Detect which cell encompasses the target text, then output its [x, y] center coordinate. 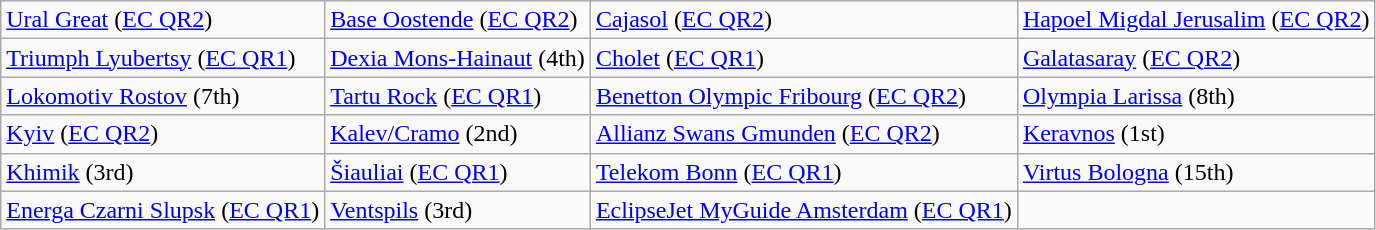
Keravnos (1st) [1196, 134]
Virtus Bologna (15th) [1196, 172]
Šiauliai (EC QR1) [458, 172]
EclipseJet MyGuide Amsterdam (EC QR1) [804, 210]
Ural Great (EC QR2) [163, 20]
Benetton Olympic Fribourg (EC QR2) [804, 96]
Cajasol (EC QR2) [804, 20]
Olympia Larissa (8th) [1196, 96]
Khimik (3rd) [163, 172]
Ventspils (3rd) [458, 210]
Galatasaray (EC QR2) [1196, 58]
Kalev/Cramo (2nd) [458, 134]
Tartu Rock (EC QR1) [458, 96]
Energa Czarni Slupsk (EC QR1) [163, 210]
Triumph Lyubertsy (EC QR1) [163, 58]
Cholet (EC QR1) [804, 58]
Kyiv (EC QR2) [163, 134]
Telekom Bonn (EC QR1) [804, 172]
Base Oostende (EC QR2) [458, 20]
Hapoel Migdal Jerusalim (EC QR2) [1196, 20]
Dexia Mons-Hainaut (4th) [458, 58]
Lokomotiv Rostov (7th) [163, 96]
Allianz Swans Gmunden (EC QR2) [804, 134]
